Detect which cell encompasses the target text, then output its [x, y] center coordinate. 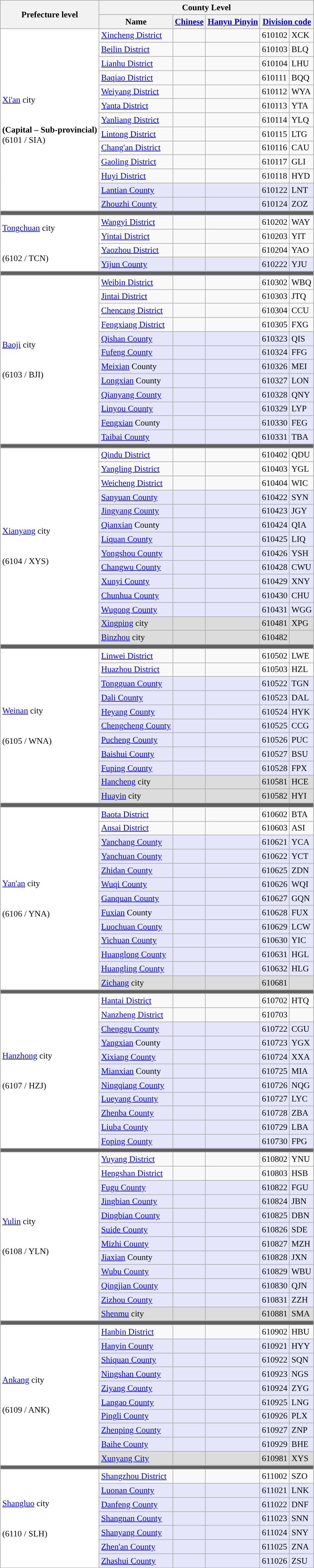
610727 [275, 1099]
610117 [275, 162]
CCU [302, 311]
610723 [275, 1043]
QNY [302, 395]
610424 [275, 525]
TBA [302, 437]
Chengcheng County [136, 726]
611002 [275, 1477]
610602 [275, 814]
610103 [275, 50]
Xunyang City [136, 1458]
610925 [275, 1402]
Xingping city [136, 623]
Jingbian County [136, 1202]
HYK [302, 712]
HZL [302, 670]
610112 [275, 92]
610116 [275, 148]
FGU [302, 1187]
611022 [275, 1505]
Chunhua County [136, 595]
Liquan County [136, 539]
610681 [275, 983]
610524 [275, 712]
Ningqiang County [136, 1085]
610625 [275, 870]
WYA [302, 92]
610302 [275, 282]
610204 [275, 250]
YLQ [302, 120]
Zhouzhi County [136, 204]
Xi'an city (Capital – Sub-provincial)(6101 / SIA) [50, 120]
Fengxian County [136, 423]
610729 [275, 1127]
Hengshan District [136, 1174]
Zhashui County [136, 1561]
WAY [302, 222]
610802 [275, 1159]
610430 [275, 595]
610426 [275, 553]
Zizhou County [136, 1300]
610826 [275, 1230]
Xianyang city(6104 / XYS) [50, 547]
ZOZ [302, 204]
610924 [275, 1388]
Qianxian County [136, 525]
Chenggu County [136, 1029]
Xunyi County [136, 582]
ZSU [302, 1561]
610881 [275, 1314]
SQN [302, 1360]
610724 [275, 1057]
Ganquan County [136, 899]
610726 [275, 1085]
Shenmu city [136, 1314]
610603 [275, 828]
Baqiao District [136, 78]
Yuyang District [136, 1159]
NQG [302, 1085]
HSB [302, 1174]
Dali County [136, 698]
Xixiang County [136, 1057]
Meixian County [136, 367]
Tongguan County [136, 684]
610431 [275, 610]
610482 [275, 638]
Huangling County [136, 969]
Luonan County [136, 1491]
Division code [287, 22]
LYP [302, 409]
Wuqi County [136, 885]
610923 [275, 1374]
Fengxiang District [136, 325]
Taibai County [136, 437]
FPX [302, 768]
Nanzheng District [136, 1015]
WBQ [302, 282]
HCE [302, 782]
Name [136, 22]
QDU [302, 455]
Prefecture level [50, 14]
PLX [302, 1416]
610326 [275, 367]
SMA [302, 1314]
Changwu County [136, 567]
610822 [275, 1187]
JGY [302, 511]
Hanzhong city(6107 / HZJ) [50, 1071]
LTG [302, 134]
LBA [302, 1127]
Ningshan County [136, 1374]
610522 [275, 684]
HYD [302, 176]
610803 [275, 1174]
BLQ [302, 50]
DNF [302, 1505]
Lantian County [136, 190]
610304 [275, 311]
Yaozhou District [136, 250]
Baoji city(6103 / BJI) [50, 360]
Foping County [136, 1141]
Ankang city(6109 / ANK) [50, 1395]
610481 [275, 623]
Linwei District [136, 656]
610122 [275, 190]
Sanyuan County [136, 497]
JBN [302, 1202]
Yanliang District [136, 120]
610828 [275, 1258]
Pingli County [136, 1416]
LON [302, 381]
Yanchang County [136, 842]
CHU [302, 595]
611021 [275, 1491]
Lintong District [136, 134]
XPG [302, 623]
LWE [302, 656]
Suide County [136, 1230]
MEI [302, 367]
Baishui County [136, 754]
Fugu County [136, 1187]
Mizhi County [136, 1244]
Yangxian County [136, 1043]
WIC [302, 483]
611026 [275, 1561]
SNY [302, 1533]
610425 [275, 539]
610525 [275, 726]
GLI [302, 162]
611023 [275, 1519]
610921 [275, 1346]
YGL [302, 469]
BHE [302, 1445]
Yongshou County [136, 553]
610528 [275, 768]
Yintai District [136, 236]
611025 [275, 1547]
610111 [275, 78]
610902 [275, 1332]
YNU [302, 1159]
JXN [302, 1258]
610423 [275, 511]
Gaoling District [136, 162]
610526 [275, 740]
610324 [275, 353]
Qingjian County [136, 1286]
610113 [275, 106]
XXA [302, 1057]
Qishan County [136, 339]
Baota District [136, 814]
YJU [302, 265]
Dingbian County [136, 1216]
610429 [275, 582]
XCK [302, 35]
610403 [275, 469]
610114 [275, 120]
QIS [302, 339]
Jiaxian County [136, 1258]
ZYG [302, 1388]
Lueyang County [136, 1099]
610628 [275, 913]
HYI [302, 796]
610527 [275, 754]
610104 [275, 64]
SDE [302, 1230]
610922 [275, 1360]
Hantai District [136, 1001]
GQN [302, 899]
Longxian County [136, 381]
LHU [302, 64]
HYY [302, 1346]
Luochuan County [136, 927]
Heyang County [136, 712]
Pucheng County [136, 740]
BTA [302, 814]
610825 [275, 1216]
610331 [275, 437]
HTQ [302, 1001]
Wangyi District [136, 222]
610981 [275, 1458]
YIT [302, 236]
Shangnan County [136, 1519]
Huazhou District [136, 670]
YCA [302, 842]
610621 [275, 842]
LNT [302, 190]
HBU [302, 1332]
ZNP [302, 1430]
Binzhou city [136, 638]
WBU [302, 1272]
LYC [302, 1099]
610926 [275, 1416]
BQQ [302, 78]
LNK [302, 1491]
610827 [275, 1244]
610422 [275, 497]
Xincheng District [136, 35]
SNN [302, 1519]
Mianxian County [136, 1071]
Weibin District [136, 282]
610402 [275, 455]
LCW [302, 927]
ASI [302, 828]
DAL [302, 698]
610630 [275, 941]
Zhenba County [136, 1113]
Fufeng County [136, 353]
610327 [275, 381]
SYN [302, 497]
610631 [275, 955]
610102 [275, 35]
YTA [302, 106]
610929 [275, 1445]
Baihe County [136, 1445]
Liuba County [136, 1127]
Shanyang County [136, 1533]
610329 [275, 409]
HGL [302, 955]
Yan'an city(6106 / YNA) [50, 898]
QJN [302, 1286]
Wubu County [136, 1272]
610428 [275, 567]
Jingyang County [136, 511]
Ansai District [136, 828]
FXG [302, 325]
MZH [302, 1244]
Huyi District [136, 176]
Yanta District [136, 106]
610202 [275, 222]
NGS [302, 1374]
610404 [275, 483]
QIA [302, 525]
610303 [275, 297]
Chinese [189, 22]
Qindu District [136, 455]
Yijun County [136, 265]
610703 [275, 1015]
FFG [302, 353]
ZNA [302, 1547]
Huanglong County [136, 955]
YGX [302, 1043]
610502 [275, 656]
Yangling District [136, 469]
Hanyu Pinyin [233, 22]
Ziyang County [136, 1388]
LNG [302, 1402]
JTQ [302, 297]
Hanbin District [136, 1332]
YAO [302, 250]
Langao County [136, 1402]
610118 [275, 176]
Huayin city [136, 796]
Tongchuan city(6102 / TCN) [50, 243]
610626 [275, 885]
HLG [302, 969]
YSH [302, 553]
Weicheng District [136, 483]
610622 [275, 857]
610730 [275, 1141]
Shangluo city(6110 / SLH) [50, 1518]
610830 [275, 1286]
Hanyin County [136, 1346]
Chang'an District [136, 148]
610328 [275, 395]
Shangzhou District [136, 1477]
Qianyang County [136, 395]
610722 [275, 1029]
610824 [275, 1202]
Fuping County [136, 768]
610124 [275, 204]
610305 [275, 325]
Zichang city [136, 983]
Wugong County [136, 610]
Weiyang District [136, 92]
Fuxian County [136, 913]
Lianhu District [136, 64]
SZO [302, 1477]
610627 [275, 899]
BSU [302, 754]
610629 [275, 927]
Danfeng County [136, 1505]
ZBA [302, 1113]
Jintai District [136, 297]
PUC [302, 740]
Zhen'an County [136, 1547]
DBN [302, 1216]
611024 [275, 1533]
Linyou County [136, 409]
Chencang District [136, 311]
610728 [275, 1113]
XYS [302, 1458]
ZDN [302, 870]
Zhenping County [136, 1430]
610222 [275, 265]
610831 [275, 1300]
610582 [275, 796]
Yulin city(6108 / YLN) [50, 1237]
610523 [275, 698]
610702 [275, 1001]
610330 [275, 423]
Zhidan County [136, 870]
XNY [302, 582]
610632 [275, 969]
610503 [275, 670]
610829 [275, 1272]
FUX [302, 913]
LIQ [302, 539]
MIA [302, 1071]
ZZH [302, 1300]
CWU [302, 567]
Shiquan County [136, 1360]
WGG [302, 610]
610323 [275, 339]
CCG [302, 726]
610581 [275, 782]
Yanchuan County [136, 857]
YCT [302, 857]
FPG [302, 1141]
FEG [302, 423]
Hancheng city [136, 782]
610203 [275, 236]
Yichuan County [136, 941]
County Level [206, 7]
Weinan city(6105 / WNA) [50, 726]
WQI [302, 885]
Beilin District [136, 50]
CGU [302, 1029]
TGN [302, 684]
610725 [275, 1071]
610927 [275, 1430]
610115 [275, 134]
YIC [302, 941]
CAU [302, 148]
